Determine the (X, Y) coordinate at the center of the cell enclosing the given text.  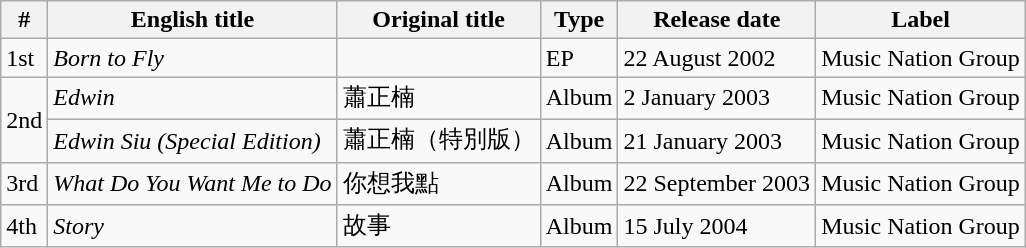
Label (921, 20)
Edwin Siu (Special Edition) (192, 140)
1st (24, 58)
# (24, 20)
2 January 2003 (717, 98)
What Do You Want Me to Do (192, 184)
21 January 2003 (717, 140)
蕭正楠（特別版） (438, 140)
4th (24, 226)
故事 (438, 226)
蕭正楠 (438, 98)
你想我點 (438, 184)
Story (192, 226)
Born to Fly (192, 58)
2nd (24, 120)
3rd (24, 184)
22 August 2002 (717, 58)
22 September 2003 (717, 184)
Edwin (192, 98)
Type (579, 20)
EP (579, 58)
English title (192, 20)
15 July 2004 (717, 226)
Release date (717, 20)
Original title (438, 20)
